For the text-containing cell, return its midpoint in (X, Y) coordinate format. 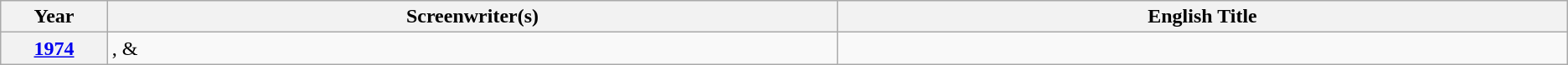
1974 (54, 48)
, & (472, 48)
Screenwriter(s) (472, 17)
English Title (1203, 17)
Year (54, 17)
